Extract the [x, y] coordinate from the center of the cell holding the provided text.  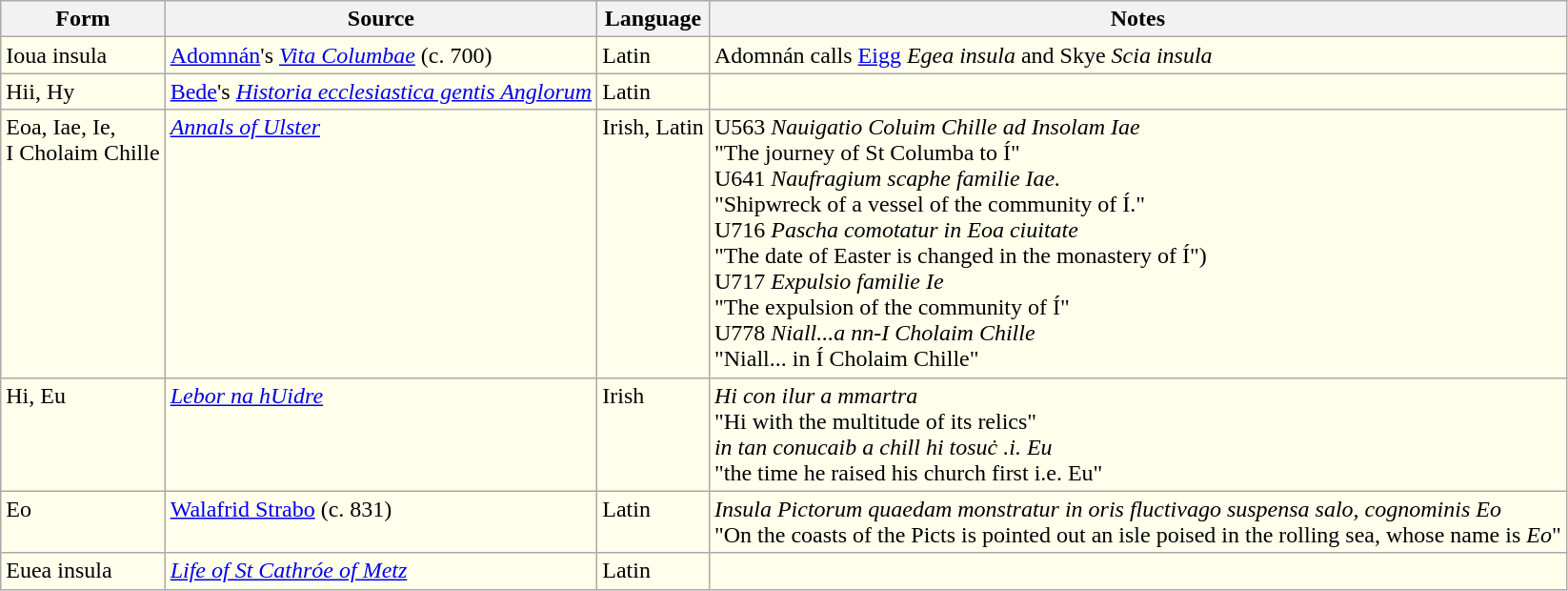
Irish [653, 435]
Lebor na hUidre [381, 435]
Adomnán's Vita Columbae (c. 700) [381, 55]
Notes [1137, 19]
Eo [83, 522]
Ioua insula [83, 55]
Euea insula [83, 571]
Hi con ilur a mmartra"Hi with the multitude of its relics" in tan conucaib a chill hi tosuċ .i. Eu"the time he raised his church first i.e. Eu" [1137, 435]
Form [83, 19]
Language [653, 19]
Source [381, 19]
Annals of Ulster [381, 244]
Life of St Cathróe of Metz [381, 571]
Walafrid Strabo (c. 831) [381, 522]
Bede's Historia ecclesiastica gentis Anglorum [381, 92]
Hi, Eu [83, 435]
Eoa, Iae, Ie,I Cholaim Chille [83, 244]
Hii, Hy [83, 92]
Irish, Latin [653, 244]
Adomnán calls Eigg Egea insula and Skye Scia insula [1137, 55]
